Extract the [x, y] coordinate from the center of the cell holding the provided text.  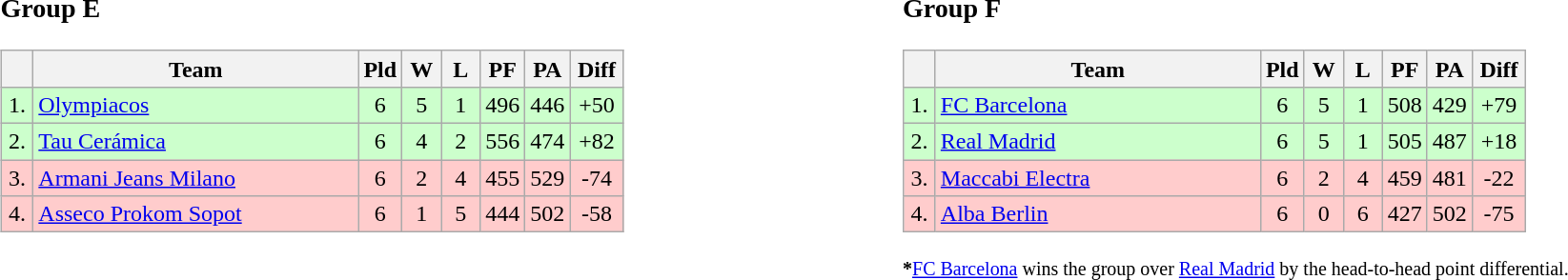
Olympiacos [196, 105]
-74 [597, 178]
Armani Jeans Milano [196, 178]
427 [1405, 214]
455 [503, 178]
508 [1405, 105]
-75 [1498, 214]
Real Madrid [1098, 142]
459 [1405, 178]
Asseco Prokom Sopot [196, 214]
0 [1323, 214]
496 [503, 105]
474 [547, 142]
-22 [1498, 178]
487 [1449, 142]
529 [547, 178]
481 [1449, 178]
444 [503, 214]
+79 [1498, 105]
446 [547, 105]
Tau Cerámica [196, 142]
429 [1449, 105]
FC Barcelona [1098, 105]
-58 [597, 214]
556 [503, 142]
+82 [597, 142]
Maccabi Electra [1098, 178]
+50 [597, 105]
505 [1405, 142]
+18 [1498, 142]
Alba Berlin [1098, 214]
